Return (X, Y) of the center of cell containing provided text 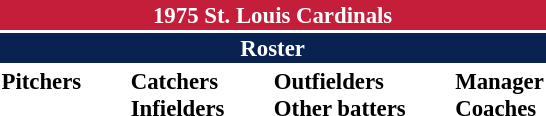
1975 St. Louis Cardinals (272, 15)
Roster (272, 48)
